Search for the cell housing the specified text and yield its (X, Y) center coordinate. 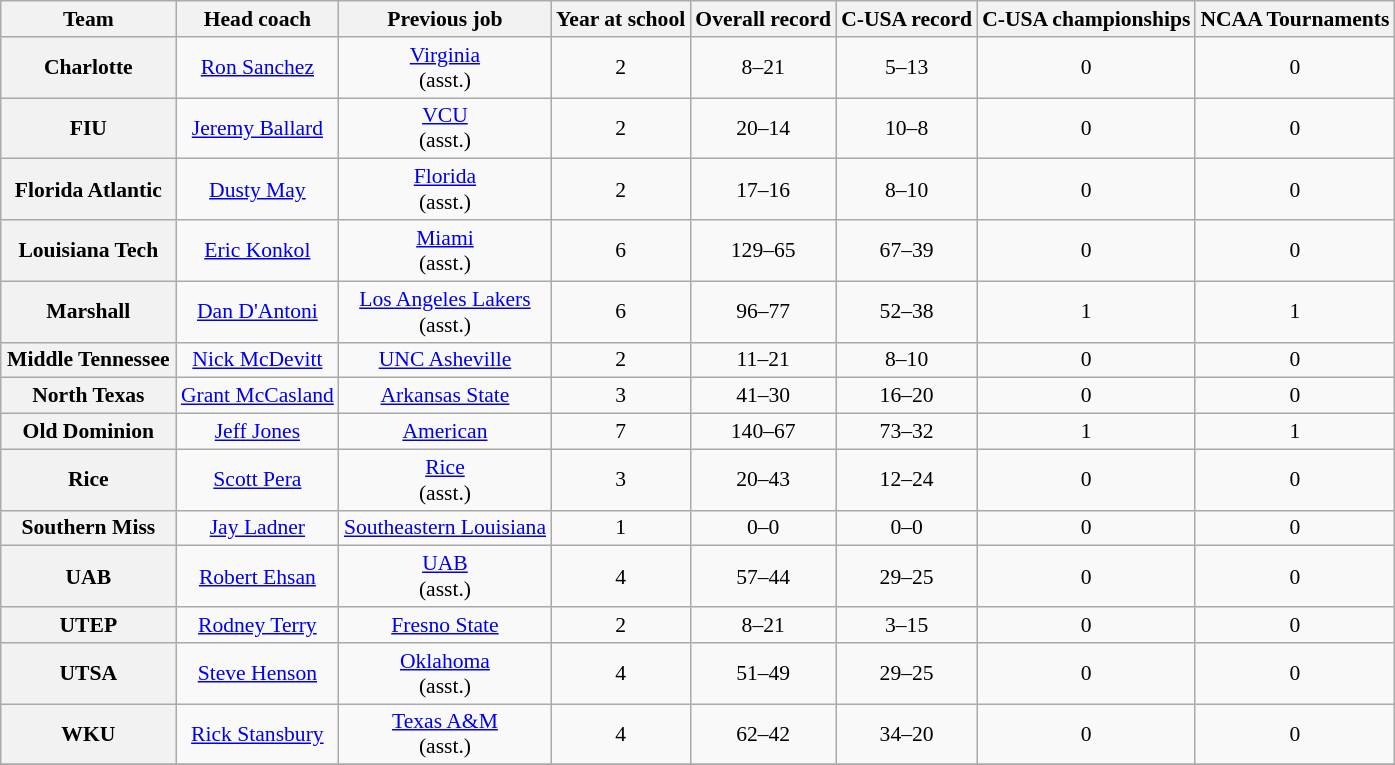
Nick McDevitt (258, 360)
140–67 (763, 432)
34–20 (906, 734)
Texas A&M(asst.) (445, 734)
Fresno State (445, 625)
Southern Miss (88, 528)
VCU(asst.) (445, 128)
Arkansas State (445, 396)
UNC Asheville (445, 360)
41–30 (763, 396)
Florida Atlantic (88, 190)
UTSA (88, 674)
UAB (88, 576)
20–43 (763, 480)
Marshall (88, 312)
Rick Stansbury (258, 734)
Miami(asst.) (445, 250)
52–38 (906, 312)
FIU (88, 128)
American (445, 432)
Head coach (258, 19)
11–21 (763, 360)
17–16 (763, 190)
Rice(asst.) (445, 480)
16–20 (906, 396)
Rice (88, 480)
Grant McCasland (258, 396)
67–39 (906, 250)
96–77 (763, 312)
Florida(asst.) (445, 190)
Year at school (620, 19)
C-USA championships (1086, 19)
Overall record (763, 19)
20–14 (763, 128)
UTEP (88, 625)
Charlotte (88, 68)
Los Angeles Lakers(asst.) (445, 312)
Eric Konkol (258, 250)
Jeff Jones (258, 432)
10–8 (906, 128)
Dan D'Antoni (258, 312)
Previous job (445, 19)
Virginia(asst.) (445, 68)
WKU (88, 734)
3–15 (906, 625)
Southeastern Louisiana (445, 528)
C-USA record (906, 19)
Steve Henson (258, 674)
Middle Tennessee (88, 360)
Rodney Terry (258, 625)
Scott Pera (258, 480)
Louisiana Tech (88, 250)
Dusty May (258, 190)
129–65 (763, 250)
Old Dominion (88, 432)
57–44 (763, 576)
Robert Ehsan (258, 576)
UAB(asst.) (445, 576)
12–24 (906, 480)
North Texas (88, 396)
NCAA Tournaments (1294, 19)
Ron Sanchez (258, 68)
Jay Ladner (258, 528)
73–32 (906, 432)
Team (88, 19)
Oklahoma(asst.) (445, 674)
62–42 (763, 734)
5–13 (906, 68)
7 (620, 432)
Jeremy Ballard (258, 128)
51–49 (763, 674)
